Output the (X, Y) coordinate of the center of the cell containing the given text.  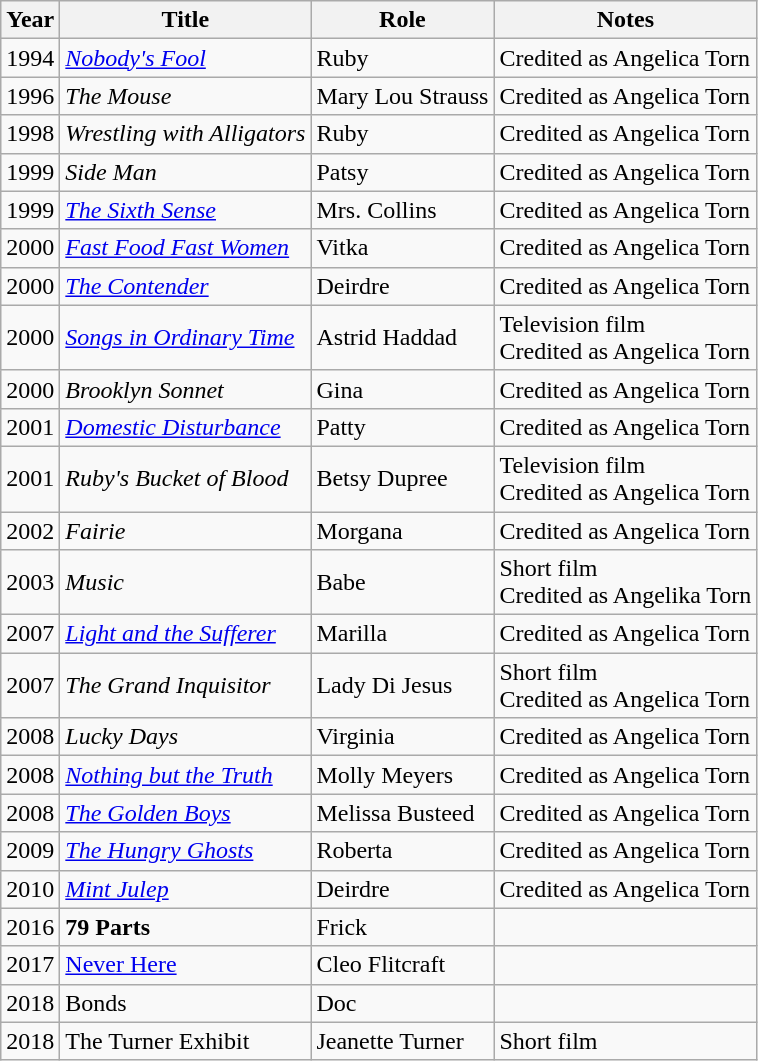
Melissa Busteed (402, 813)
The Grand Inquisitor (186, 686)
Side Man (186, 172)
The Contender (186, 286)
Brooklyn Sonnet (186, 389)
Betsy Dupree (402, 478)
Songs in Ordinary Time (186, 338)
Fairie (186, 531)
Short filmCredited as Angelica Torn (626, 686)
Short filmCredited as Angelika Torn (626, 582)
2009 (30, 851)
The Hungry Ghosts (186, 851)
Title (186, 20)
2002 (30, 531)
Notes (626, 20)
Nothing but the Truth (186, 775)
The Golden Boys (186, 813)
Light and the Sufferer (186, 634)
Wrestling with Alligators (186, 134)
79 Parts (186, 927)
Patsy (402, 172)
Short film (626, 1041)
Marilla (402, 634)
Frick (402, 927)
Patty (402, 427)
2003 (30, 582)
Mint Julep (186, 889)
The Turner Exhibit (186, 1041)
Doc (402, 1003)
Cleo Flitcraft (402, 965)
Roberta (402, 851)
Fast Food Fast Women (186, 248)
Role (402, 20)
Domestic Disturbance (186, 427)
Ruby's Bucket of Blood (186, 478)
The Mouse (186, 96)
1994 (30, 58)
Never Here (186, 965)
The Sixth Sense (186, 210)
Vitka (402, 248)
Mrs. Collins (402, 210)
Astrid Haddad (402, 338)
Molly Meyers (402, 775)
Music (186, 582)
Jeanette Turner (402, 1041)
Year (30, 20)
1996 (30, 96)
2017 (30, 965)
1998 (30, 134)
Babe (402, 582)
Gina (402, 389)
Bonds (186, 1003)
Lucky Days (186, 737)
Lady Di Jesus (402, 686)
Mary Lou Strauss (402, 96)
Virginia (402, 737)
Morgana (402, 531)
2010 (30, 889)
Nobody's Fool (186, 58)
2016 (30, 927)
